Find where the given text appears and provide that cell's center as [x, y] coordinate. 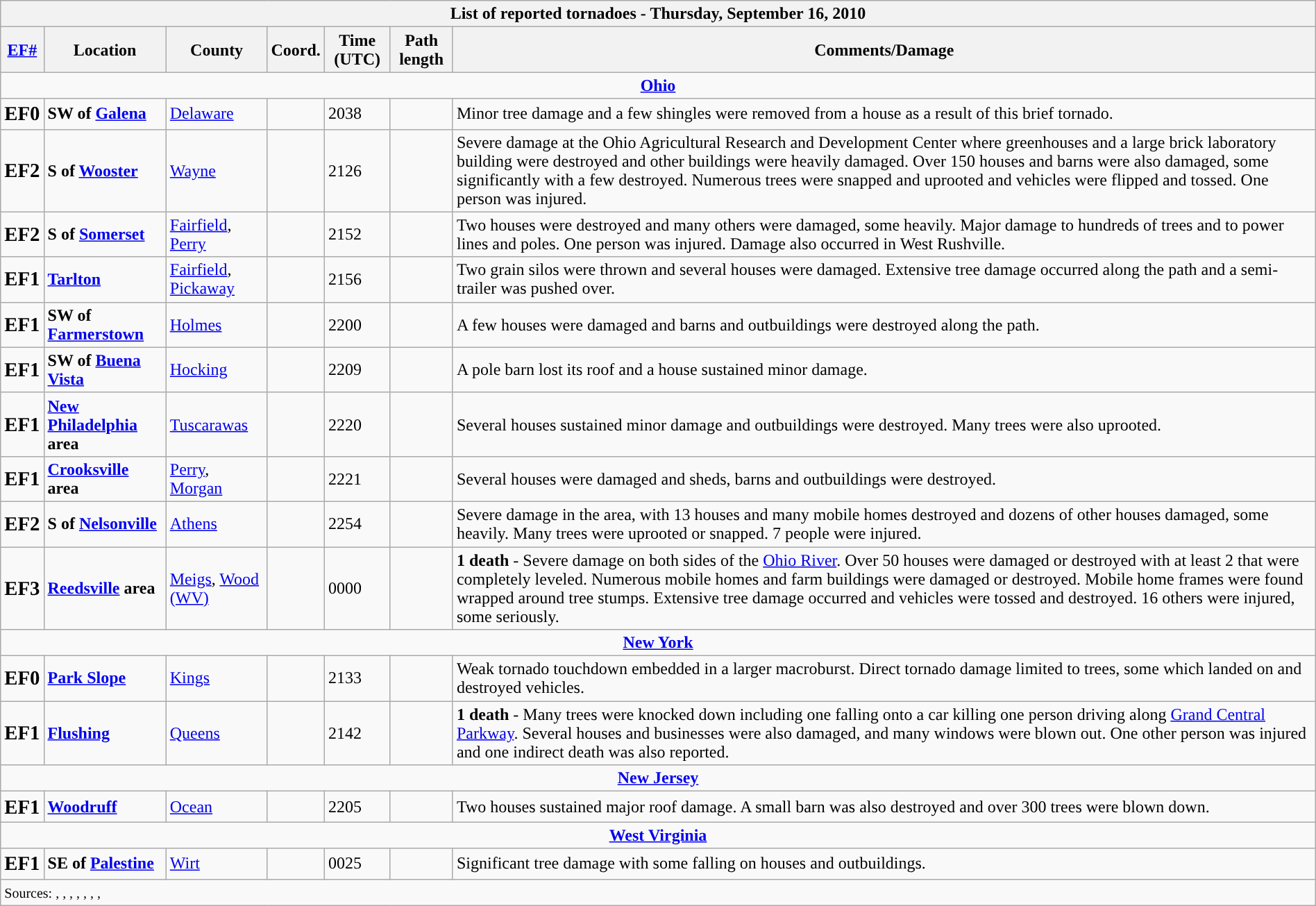
List of reported tornadoes - Thursday, September 16, 2010 [658, 14]
2126 [357, 171]
Two houses sustained major roof damage. A small barn was also destroyed and over 300 trees were blown down. [884, 807]
Sources: , , , , , , , [658, 892]
Meigs, Wood (WV) [217, 589]
Flushing [105, 733]
West Virginia [658, 835]
Path length [421, 50]
2038 [357, 114]
Perry, Morgan [217, 479]
Comments/Damage [884, 50]
SE of Palestine [105, 864]
2200 [357, 325]
Athens [217, 523]
Fairfield, Perry [217, 235]
Significant tree damage with some falling on houses and outbuildings. [884, 864]
Location [105, 50]
Coord. [296, 50]
Wirt [217, 864]
County [217, 50]
2133 [357, 679]
S of Wooster [105, 171]
Kings [217, 679]
Minor tree damage and a few shingles were removed from a house as a result of this brief tornado. [884, 114]
2209 [357, 369]
Several houses sustained minor damage and outbuildings were destroyed. Many trees were also uprooted. [884, 424]
SW of Galena [105, 114]
S of Nelsonville [105, 523]
Several houses were damaged and sheds, barns and outbuildings were destroyed. [884, 479]
Time (UTC) [357, 50]
Tuscarawas [217, 424]
2152 [357, 235]
EF# [22, 50]
New Philadelphia area [105, 424]
Fairfield, Pickaway [217, 279]
0000 [357, 589]
Ohio [658, 85]
Crooksville area [105, 479]
2254 [357, 523]
2220 [357, 424]
Tarlton [105, 279]
2221 [357, 479]
2156 [357, 279]
0025 [357, 864]
EF3 [22, 589]
Weak tornado touchdown embedded in a larger macroburst. Direct tornado damage limited to trees, some which landed on and destroyed vehicles. [884, 679]
Queens [217, 733]
Holmes [217, 325]
SW of Buena Vista [105, 369]
A pole barn lost its roof and a house sustained minor damage. [884, 369]
2205 [357, 807]
2142 [357, 733]
New York [658, 643]
Delaware [217, 114]
SW of Farmerstown [105, 325]
Woodruff [105, 807]
Hocking [217, 369]
New Jersey [658, 778]
Park Slope [105, 679]
Two grain silos were thrown and several houses were damaged. Extensive tree damage occurred along the path and a semi-trailer was pushed over. [884, 279]
S of Somerset [105, 235]
Ocean [217, 807]
A few houses were damaged and barns and outbuildings were destroyed along the path. [884, 325]
Reedsville area [105, 589]
Wayne [217, 171]
